Search for the cell housing the specified text and yield its [X, Y] center coordinate. 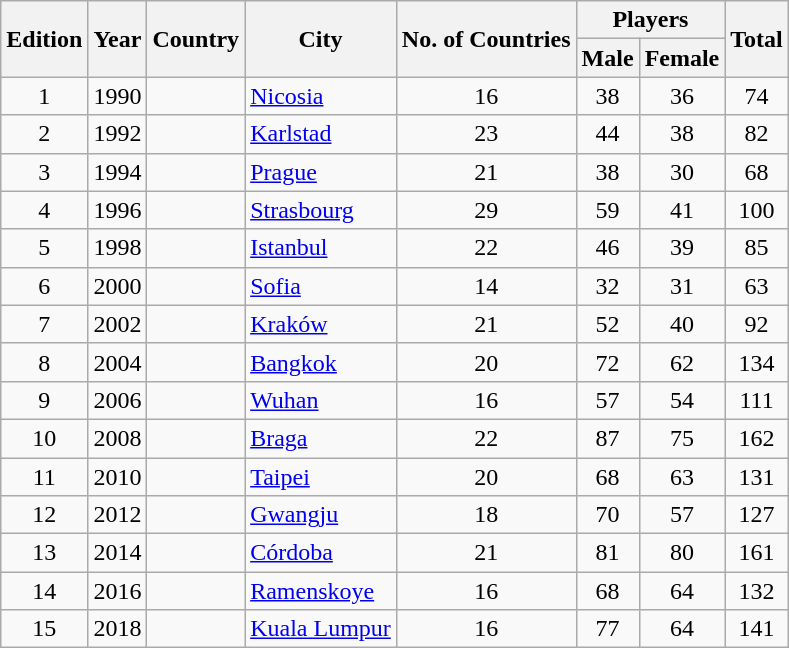
81 [608, 553]
39 [682, 248]
1994 [118, 172]
4 [44, 210]
Female [682, 58]
Total [757, 39]
41 [682, 210]
70 [608, 515]
2004 [118, 362]
12 [44, 515]
131 [757, 477]
134 [757, 362]
31 [682, 286]
10 [44, 438]
3 [44, 172]
5 [44, 248]
62 [682, 362]
Kuala Lumpur [321, 629]
2012 [118, 515]
87 [608, 438]
Prague [321, 172]
46 [608, 248]
Players [650, 20]
141 [757, 629]
2014 [118, 553]
Sofia [321, 286]
Karlstad [321, 134]
59 [608, 210]
Taipei [321, 477]
Male [608, 58]
54 [682, 400]
100 [757, 210]
Ramenskoye [321, 591]
2016 [118, 591]
23 [486, 134]
2 [44, 134]
City [321, 39]
No. of Countries [486, 39]
132 [757, 591]
72 [608, 362]
18 [486, 515]
40 [682, 324]
74 [757, 96]
15 [44, 629]
Country [196, 39]
8 [44, 362]
9 [44, 400]
32 [608, 286]
127 [757, 515]
92 [757, 324]
85 [757, 248]
2006 [118, 400]
1 [44, 96]
2010 [118, 477]
Wuhan [321, 400]
29 [486, 210]
Bangkok [321, 362]
1996 [118, 210]
77 [608, 629]
Braga [321, 438]
30 [682, 172]
Istanbul [321, 248]
Kraków [321, 324]
80 [682, 553]
Córdoba [321, 553]
1992 [118, 134]
2000 [118, 286]
36 [682, 96]
2008 [118, 438]
52 [608, 324]
2002 [118, 324]
2018 [118, 629]
1998 [118, 248]
111 [757, 400]
1990 [118, 96]
7 [44, 324]
161 [757, 553]
Edition [44, 39]
Strasbourg [321, 210]
Gwangju [321, 515]
44 [608, 134]
13 [44, 553]
82 [757, 134]
Nicosia [321, 96]
75 [682, 438]
6 [44, 286]
162 [757, 438]
11 [44, 477]
Year [118, 39]
